Identify which cell holds the provided text, then report its (X, Y) central coordinate. 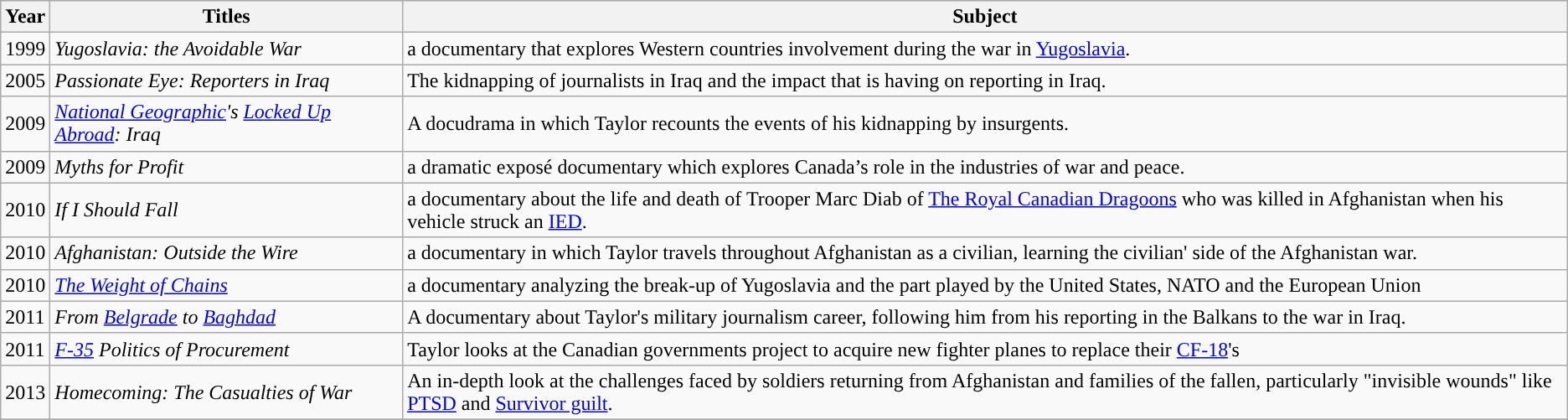
Passionate Eye: Reporters in Iraq (226, 80)
2013 (25, 392)
Homecoming: The Casualties of War (226, 392)
1999 (25, 49)
A docudrama in which Taylor recounts the events of his kidnapping by insurgents. (985, 124)
2005 (25, 80)
Subject (985, 17)
Taylor looks at the Canadian governments project to acquire new fighter planes to replace their CF-18's (985, 349)
a documentary in which Taylor travels throughout Afghanistan as a civilian, learning the civilian' side of the Afghanistan war. (985, 253)
F-35 Politics of Procurement (226, 349)
a documentary that explores Western countries involvement during the war in Yugoslavia. (985, 49)
If I Should Fall (226, 210)
Titles (226, 17)
The kidnapping of journalists in Iraq and the impact that is having on reporting in Iraq. (985, 80)
The Weight of Chains (226, 285)
Year (25, 17)
National Geographic's Locked Up Abroad: Iraq (226, 124)
A documentary about Taylor's military journalism career, following him from his reporting in the Balkans to the war in Iraq. (985, 317)
Afghanistan: Outside the Wire (226, 253)
a documentary analyzing the break-up of Yugoslavia and the part played by the United States, NATO and the European Union (985, 285)
From Belgrade to Baghdad (226, 317)
a dramatic exposé documentary which explores Canada’s role in the industries of war and peace. (985, 167)
Myths for Profit (226, 167)
Yugoslavia: the Avoidable War (226, 49)
